Find where the given text appears and provide that cell's center as [X, Y] coordinate. 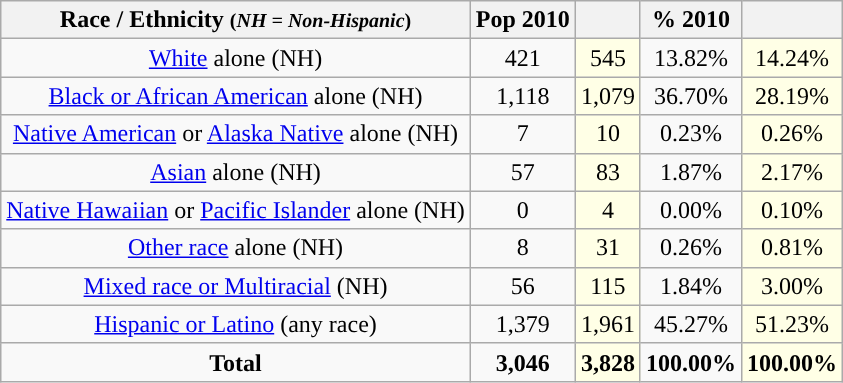
1,379 [522, 324]
Race / Ethnicity (NH = Non-Hispanic) [236, 20]
1,079 [608, 96]
28.19% [792, 96]
White alone (NH) [236, 58]
4 [608, 210]
83 [608, 172]
421 [522, 58]
Native American or Alaska Native alone (NH) [236, 134]
31 [608, 248]
545 [608, 58]
36.70% [690, 96]
51.23% [792, 324]
8 [522, 248]
7 [522, 134]
Black or African American alone (NH) [236, 96]
13.82% [690, 58]
10 [608, 134]
45.27% [690, 324]
3.00% [792, 286]
Hispanic or Latino (any race) [236, 324]
0.81% [792, 248]
Pop 2010 [522, 20]
3,828 [608, 362]
1,961 [608, 324]
0.23% [690, 134]
56 [522, 286]
Mixed race or Multiracial (NH) [236, 286]
Asian alone (NH) [236, 172]
115 [608, 286]
Total [236, 362]
1,118 [522, 96]
2.17% [792, 172]
0.00% [690, 210]
1.87% [690, 172]
0 [522, 210]
14.24% [792, 58]
1.84% [690, 286]
Other race alone (NH) [236, 248]
57 [522, 172]
Native Hawaiian or Pacific Islander alone (NH) [236, 210]
% 2010 [690, 20]
0.10% [792, 210]
3,046 [522, 362]
